Return [x, y] of the center of cell containing provided text 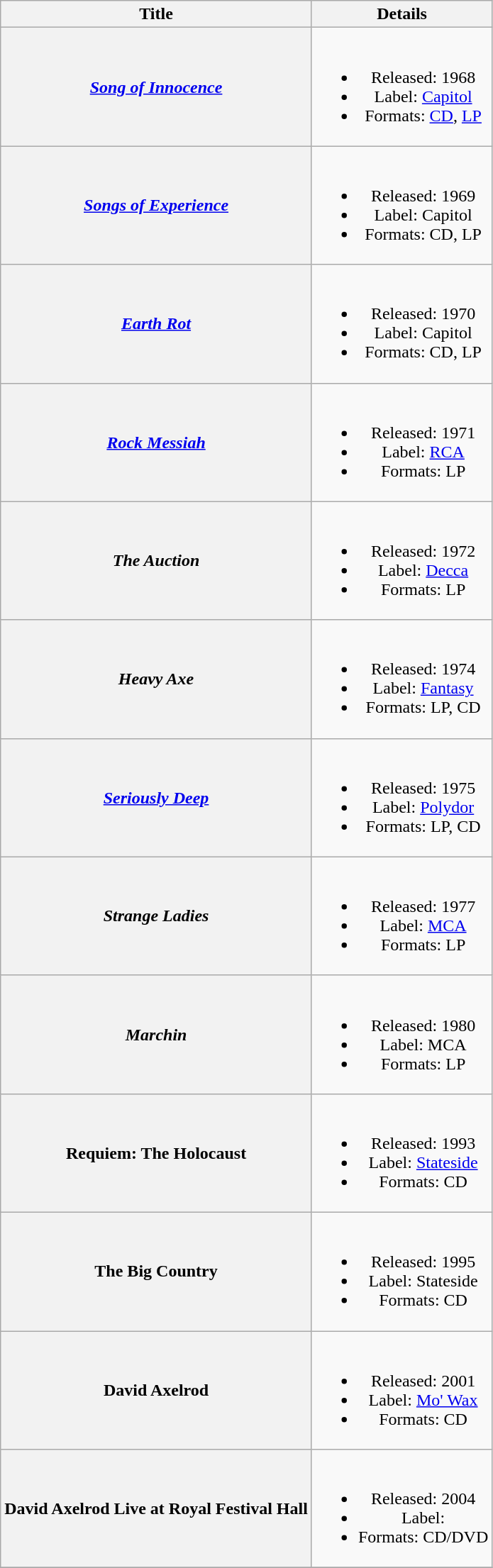
Released: 1977Label: MCAFormats: LP [401, 916]
Released: 2001Label: Mo' WaxFormats: CD [401, 1390]
Released: 1980Label: MCAFormats: LP [401, 1034]
Heavy Axe [156, 679]
Released: 1972Label: DeccaFormats: LP [401, 560]
Requiem: The Holocaust [156, 1153]
Released: 1968Label: CapitolFormats: CD, LP [401, 87]
Songs of Experience [156, 206]
Seriously Deep [156, 797]
Released: 1975Label: PolydorFormats: LP, CD [401, 797]
David Axelrod [156, 1390]
Strange Ladies [156, 916]
The Auction [156, 560]
Earth Rot [156, 323]
Song of Innocence [156, 87]
Released: 1970Label: CapitolFormats: CD, LP [401, 323]
Details [401, 14]
Released: 2004Label:Formats: CD/DVD [401, 1509]
Marchin [156, 1034]
David Axelrod Live at Royal Festival Hall [156, 1509]
Rock Messiah [156, 443]
Released: 1974Label: FantasyFormats: LP, CD [401, 679]
Released: 1971Label: RCAFormats: LP [401, 443]
Released: 1995Label: StatesideFormats: CD [401, 1271]
Released: 1993Label: StatesideFormats: CD [401, 1153]
Title [156, 14]
The Big Country [156, 1271]
Released: 1969Label: CapitolFormats: CD, LP [401, 206]
